Detect which cell encompasses the target text, then output its [X, Y] center coordinate. 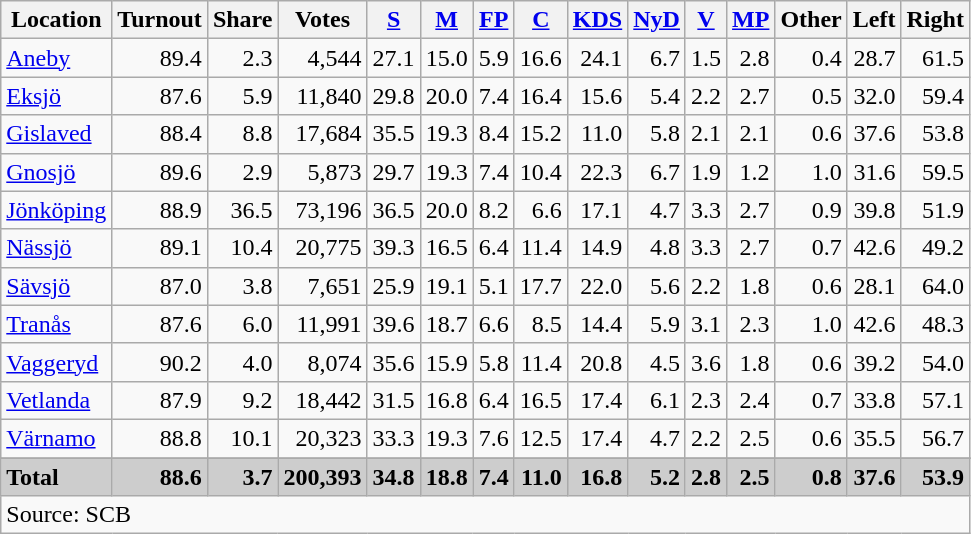
5.4 [657, 96]
NyD [657, 20]
87.9 [160, 400]
18.7 [446, 324]
20,775 [322, 248]
5,873 [322, 172]
33.3 [394, 438]
Eksjö [56, 96]
53.8 [935, 134]
4.5 [657, 362]
9.2 [242, 400]
Total [56, 477]
V [706, 20]
29.7 [394, 172]
8.8 [242, 134]
KDS [597, 20]
89.1 [160, 248]
51.9 [935, 210]
15.0 [446, 58]
3.1 [706, 324]
2.9 [242, 172]
5.2 [657, 477]
15.6 [597, 96]
Right [935, 20]
39.6 [394, 324]
89.6 [160, 172]
20.8 [597, 362]
19.1 [446, 286]
31.5 [394, 400]
22.0 [597, 286]
Votes [322, 20]
17,684 [322, 134]
1.5 [706, 58]
88.9 [160, 210]
88.6 [160, 477]
3.6 [706, 362]
88.4 [160, 134]
1.9 [706, 172]
31.6 [874, 172]
10.1 [242, 438]
Jönköping [56, 210]
15.2 [540, 134]
28.1 [874, 286]
16.4 [540, 96]
25.9 [394, 286]
16.6 [540, 58]
39.3 [394, 248]
22.3 [597, 172]
1.2 [751, 172]
17.7 [540, 286]
39.8 [874, 210]
27.1 [394, 58]
Värnamo [56, 438]
54.0 [935, 362]
88.8 [160, 438]
3.8 [242, 286]
49.2 [935, 248]
Source: SCB [486, 515]
4,544 [322, 58]
48.3 [935, 324]
FP [494, 20]
87.0 [160, 286]
7.6 [494, 438]
12.5 [540, 438]
0.9 [811, 210]
5.6 [657, 286]
Gnosjö [56, 172]
11,840 [322, 96]
Gislaved [56, 134]
Tranås [56, 324]
Left [874, 20]
61.5 [935, 58]
2.4 [751, 400]
Sävsjö [56, 286]
18,442 [322, 400]
MP [751, 20]
17.1 [597, 210]
24.1 [597, 58]
0.5 [811, 96]
6.1 [657, 400]
89.4 [160, 58]
Vaggeryd [56, 362]
0.4 [811, 58]
Other [811, 20]
14.4 [597, 324]
35.6 [394, 362]
7,651 [322, 286]
6.0 [242, 324]
11,991 [322, 324]
Location [56, 20]
20,323 [322, 438]
200,393 [322, 477]
M [446, 20]
Aneby [56, 58]
8.5 [540, 324]
5.1 [494, 286]
15.9 [446, 362]
0.8 [811, 477]
90.2 [160, 362]
56.7 [935, 438]
Share [242, 20]
28.7 [874, 58]
Vetlanda [56, 400]
4.8 [657, 248]
53.9 [935, 477]
59.4 [935, 96]
8.4 [494, 134]
C [540, 20]
8,074 [322, 362]
14.9 [597, 248]
29.8 [394, 96]
64.0 [935, 286]
32.0 [874, 96]
S [394, 20]
73,196 [322, 210]
59.5 [935, 172]
57.1 [935, 400]
33.8 [874, 400]
8.2 [494, 210]
4.0 [242, 362]
34.8 [394, 477]
3.7 [242, 477]
Nässjö [56, 248]
18.8 [446, 477]
Turnout [160, 20]
39.2 [874, 362]
